Find where the given text appears and provide that cell's center as (x, y) coordinate. 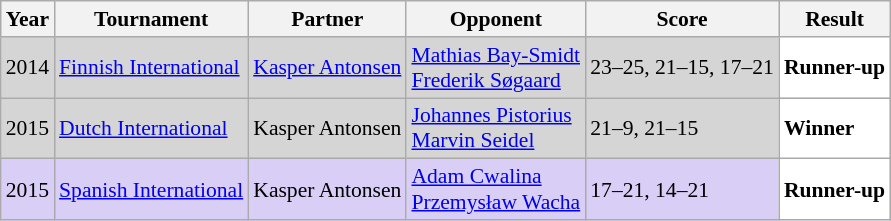
Opponent (496, 19)
Adam Cwalina Przemysław Wacha (496, 190)
2014 (28, 68)
Mathias Bay-Smidt Frederik Søgaard (496, 68)
Score (682, 19)
Dutch International (151, 128)
Partner (327, 19)
21–9, 21–15 (682, 128)
Spanish International (151, 190)
Finnish International (151, 68)
Year (28, 19)
Johannes Pistorius Marvin Seidel (496, 128)
23–25, 21–15, 17–21 (682, 68)
Tournament (151, 19)
Result (834, 19)
17–21, 14–21 (682, 190)
Winner (834, 128)
